Output the (X, Y) coordinate of the center of the cell containing the given text.  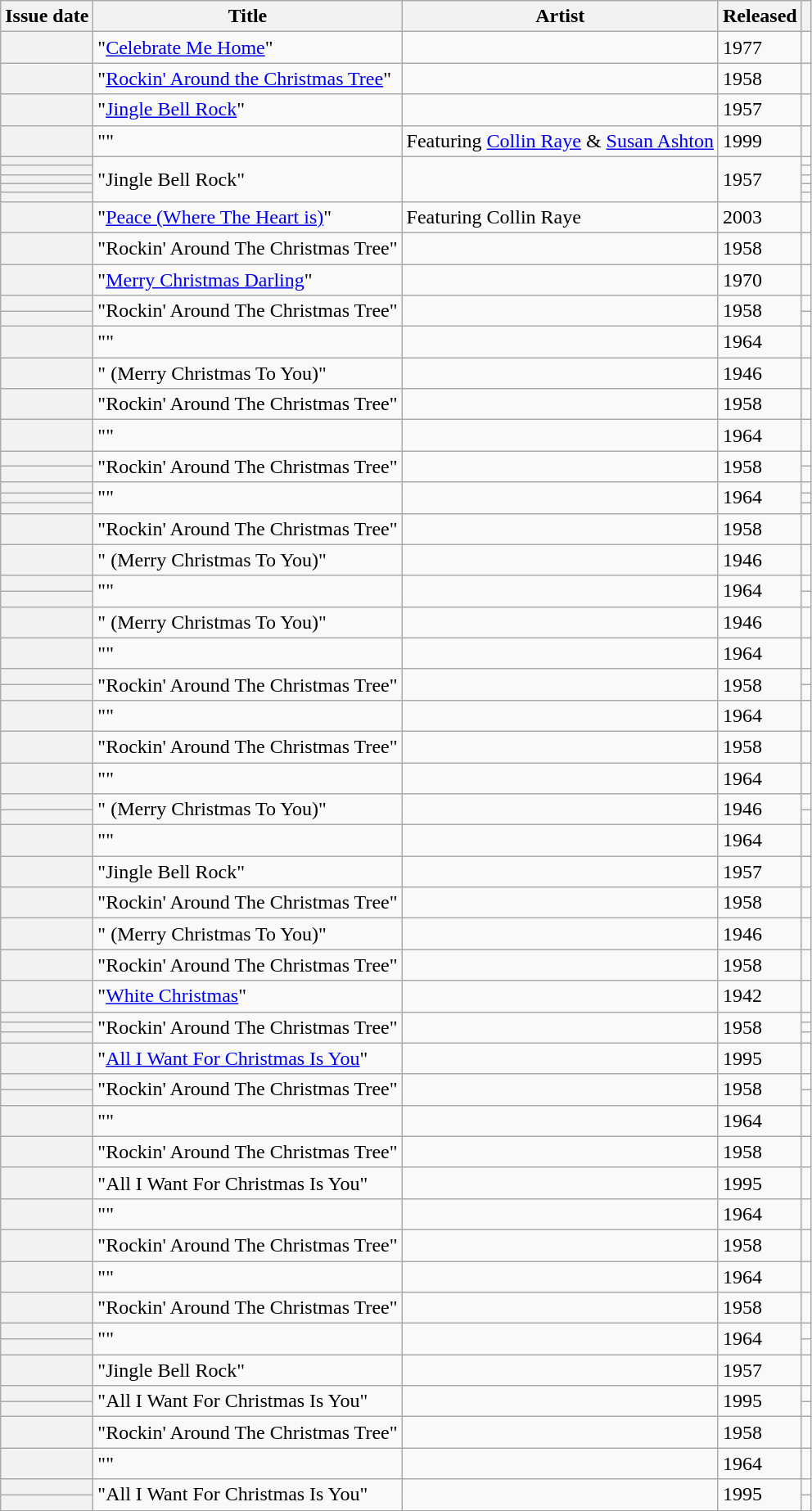
2003 (760, 217)
"Rockin' Around the Christmas Tree" (247, 79)
"Celebrate Me Home" (247, 47)
Featuring Collin Raye & Susan Ashton (560, 141)
Issue date (47, 16)
"White Christmas" (247, 996)
1970 (760, 279)
"Peace (Where The Heart is)" (247, 217)
"Merry Christmas Darling" (247, 279)
1999 (760, 141)
1977 (760, 47)
Released (760, 16)
1942 (760, 996)
Artist (560, 16)
Featuring Collin Raye (560, 217)
Title (247, 16)
